Extract the [X, Y] coordinate from the center of the cell holding the provided text.  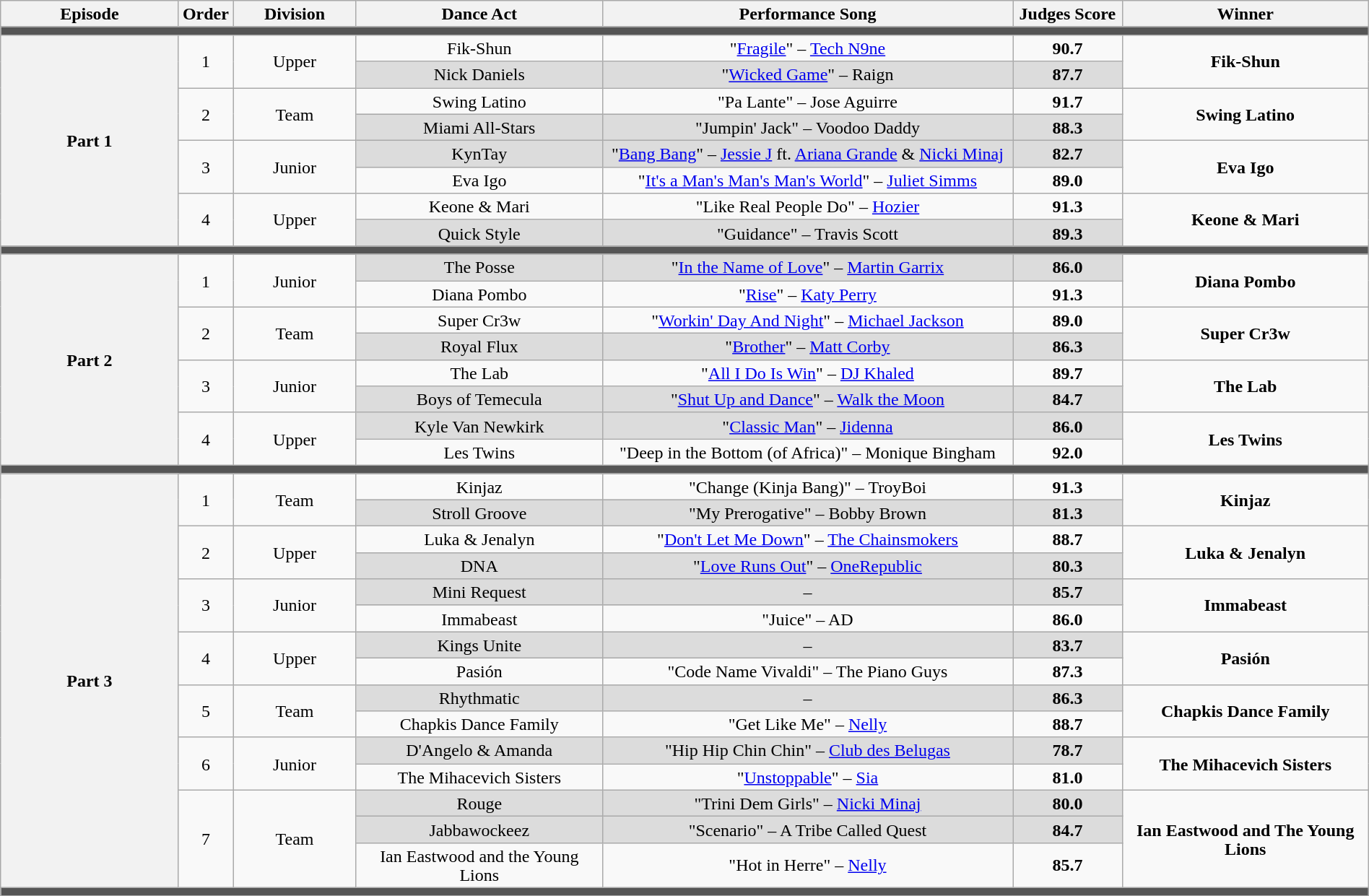
Rouge [479, 803]
"Don't Let Me Down" – The Chainsmokers [807, 540]
The Posse [479, 267]
"Rise" – Katy Perry [807, 293]
Ian Eastwood and The Young Lions [1245, 839]
"Bang Bang" – Jessie J ft. Ariana Grande & Nicki Minaj [807, 155]
90.7 [1068, 48]
"Love Runs Out" – OneRepublic [807, 566]
"Deep in the Bottom (of Africa)" – Monique Bingham [807, 452]
Ian Eastwood and the Young Lions [479, 865]
7 [206, 839]
"Get Like Me" – Nelly [807, 725]
Order [206, 14]
6 [206, 764]
Quick Style [479, 232]
Part 1 [90, 140]
"In the Name of Love" – Martin Garrix [807, 267]
Winner [1245, 14]
"Wicked Game" – Raign [807, 75]
"Shut Up and Dance" – Walk the Moon [807, 400]
KynTay [479, 155]
Performance Song [807, 14]
Nick Daniels [479, 75]
"Unstoppable" – Sia [807, 777]
Royal Flux [479, 347]
"Juice" – AD [807, 618]
91.7 [1068, 101]
Dance Act [479, 14]
Part 2 [90, 360]
"Scenario" – A Tribe Called Quest [807, 830]
D'Angelo & Amanda [479, 751]
"Brother" – Matt Corby [807, 347]
5 [206, 710]
Kings Unite [479, 645]
87.7 [1068, 75]
"Hot in Herre" – Nelly [807, 865]
"Workin' Day And Night" – Michael Jackson [807, 321]
89.3 [1068, 232]
"Change (Kinja Bang)" – TroyBoi [807, 487]
"Classic Man" – Jidenna [807, 426]
Miami All-Stars [479, 127]
Stroll Groove [479, 513]
Episode [90, 14]
"Pa Lante" – Jose Aguirre [807, 101]
88.3 [1068, 127]
"Hip Hip Chin Chin" – Club des Belugas [807, 751]
"Like Real People Do" – Hozier [807, 206]
"Jumpin' Jack" – Voodoo Daddy [807, 127]
"All I Do Is Win" – DJ Khaled [807, 373]
Division [295, 14]
"Code Name Vivaldi" – The Piano Guys [807, 671]
80.0 [1068, 803]
Boys of Temecula [479, 400]
81.3 [1068, 513]
87.3 [1068, 671]
Judges Score [1068, 14]
83.7 [1068, 645]
"Fragile" – Tech N9ne [807, 48]
"Trini Dem Girls" – Nicki Minaj [807, 803]
Rhythmatic [479, 697]
Kyle Van Newkirk [479, 426]
81.0 [1068, 777]
Part 3 [90, 681]
92.0 [1068, 452]
Jabbawockeez [479, 830]
80.3 [1068, 566]
89.7 [1068, 373]
78.7 [1068, 751]
"Guidance" – Travis Scott [807, 232]
DNA [479, 566]
"It's a Man's Man's Man's World" – Juliet Simms [807, 180]
"My Prerogative" – Bobby Brown [807, 513]
Mini Request [479, 592]
82.7 [1068, 155]
